Return [X, Y] of the center of cell containing provided text 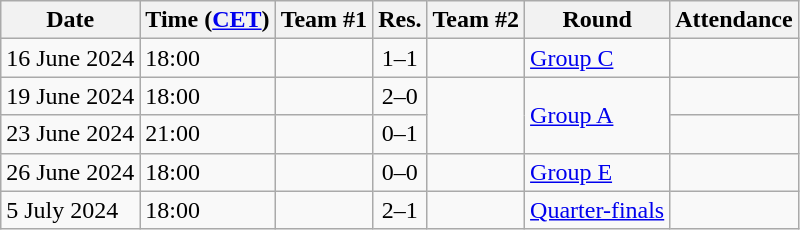
Round [598, 20]
23 June 2024 [70, 134]
Attendance [734, 20]
Group E [598, 172]
16 June 2024 [70, 58]
Res. [400, 20]
Time (CET) [208, 20]
21:00 [208, 134]
Quarter-finals [598, 210]
Date [70, 20]
1–1 [400, 58]
5 July 2024 [70, 210]
2–0 [400, 96]
Group A [598, 115]
Team #1 [324, 20]
0–0 [400, 172]
Group C [598, 58]
0–1 [400, 134]
2–1 [400, 210]
26 June 2024 [70, 172]
19 June 2024 [70, 96]
Team #2 [476, 20]
